Scan for the cell matching the given text and deliver its [X, Y] coordinate at center. 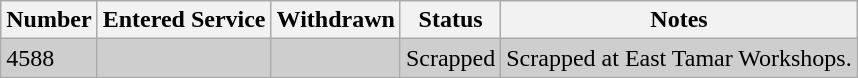
Withdrawn [336, 20]
Notes [679, 20]
Status [450, 20]
4588 [49, 58]
Entered Service [184, 20]
Scrapped at East Tamar Workshops. [679, 58]
Number [49, 20]
Scrapped [450, 58]
